Return the [X, Y] coordinate for the center point of the cell that contains the specified text.  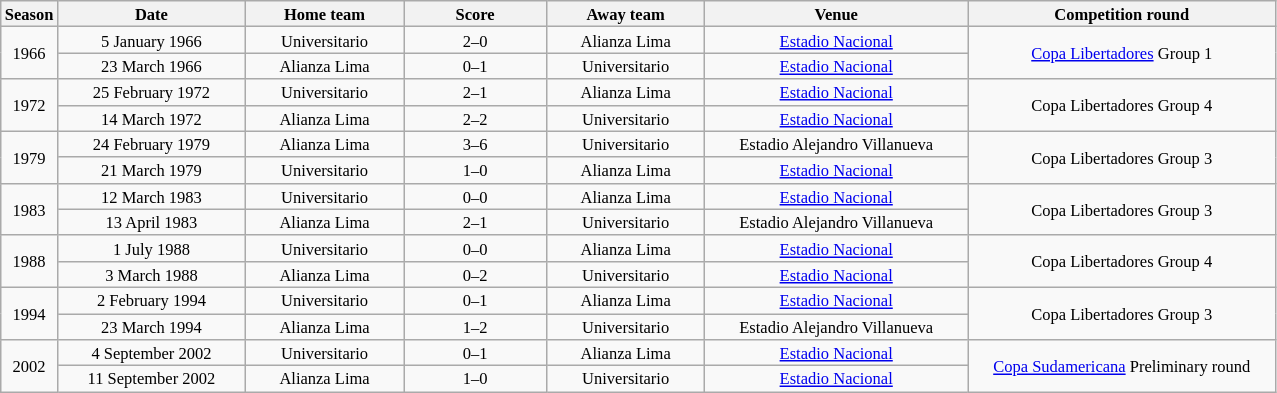
13 April 1983 [151, 222]
23 March 1994 [151, 327]
11 September 2002 [151, 379]
14 March 1972 [151, 118]
1966 [30, 53]
24 February 1979 [151, 144]
4 September 2002 [151, 353]
Score [476, 14]
1994 [30, 313]
23 March 1966 [151, 66]
12 March 1983 [151, 196]
3–6 [476, 144]
1988 [30, 261]
1972 [30, 105]
Away team [626, 14]
Home team [324, 14]
1–2 [476, 327]
Date [151, 14]
2002 [30, 366]
2–0 [476, 40]
Copa Libertadores Group 1 [1122, 53]
Copa Sudamericana Preliminary round [1122, 366]
2 February 1994 [151, 300]
1979 [30, 157]
Season [30, 14]
0–2 [476, 274]
5 January 1966 [151, 40]
21 March 1979 [151, 170]
1983 [30, 209]
25 February 1972 [151, 92]
Venue [836, 14]
2–2 [476, 118]
Competition round [1122, 14]
1 July 1988 [151, 248]
3 March 1988 [151, 274]
